Locate the cell with the specified text and output its (x, y) center coordinate. 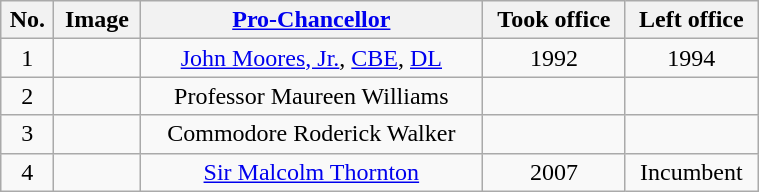
Incumbent (692, 172)
No. (28, 20)
3 (28, 134)
Sir Malcolm Thornton (312, 172)
John Moores, Jr., CBE, DL (312, 58)
1 (28, 58)
1992 (554, 58)
2 (28, 96)
Commodore Roderick Walker (312, 134)
Took office (554, 20)
Left office (692, 20)
4 (28, 172)
Image (97, 20)
1994 (692, 58)
2007 (554, 172)
Pro-Chancellor (312, 20)
Professor Maureen Williams (312, 96)
